Output the (X, Y) coordinate of the center of the cell containing the given text.  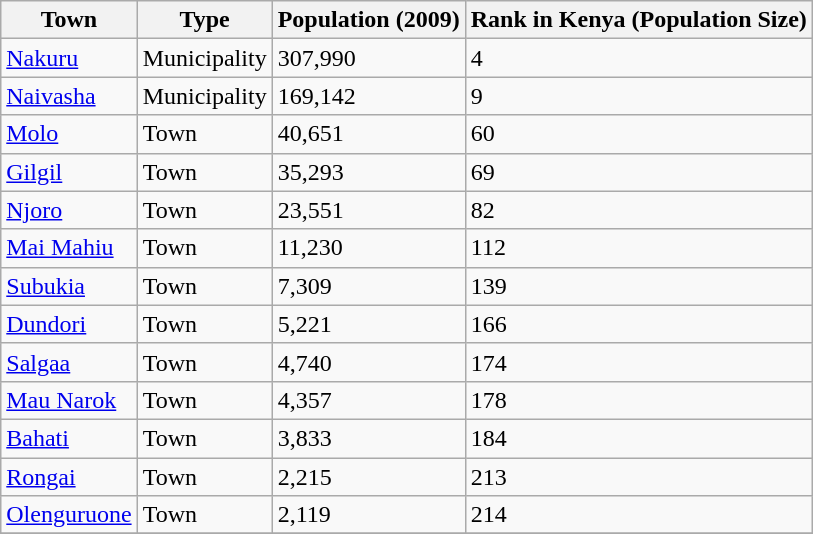
Population (2009) (368, 20)
178 (638, 400)
184 (638, 438)
11,230 (368, 248)
Salgaa (69, 362)
23,551 (368, 210)
166 (638, 324)
Type (204, 20)
35,293 (368, 172)
7,309 (368, 286)
Njoro (69, 210)
Gilgil (69, 172)
9 (638, 96)
2,119 (368, 515)
4,357 (368, 400)
174 (638, 362)
Dundori (69, 324)
Mai Mahiu (69, 248)
4 (638, 58)
4,740 (368, 362)
60 (638, 134)
2,215 (368, 477)
Molo (69, 134)
Rank in Kenya (Population Size) (638, 20)
Nakuru (69, 58)
307,990 (368, 58)
Bahati (69, 438)
Mau Narok (69, 400)
139 (638, 286)
5,221 (368, 324)
82 (638, 210)
Rongai (69, 477)
3,833 (368, 438)
Naivasha (69, 96)
Subukia (69, 286)
169,142 (368, 96)
112 (638, 248)
214 (638, 515)
40,651 (368, 134)
Olenguruone (69, 515)
213 (638, 477)
69 (638, 172)
